Determine the (x, y) coordinate at the center of the cell enclosing the given text.  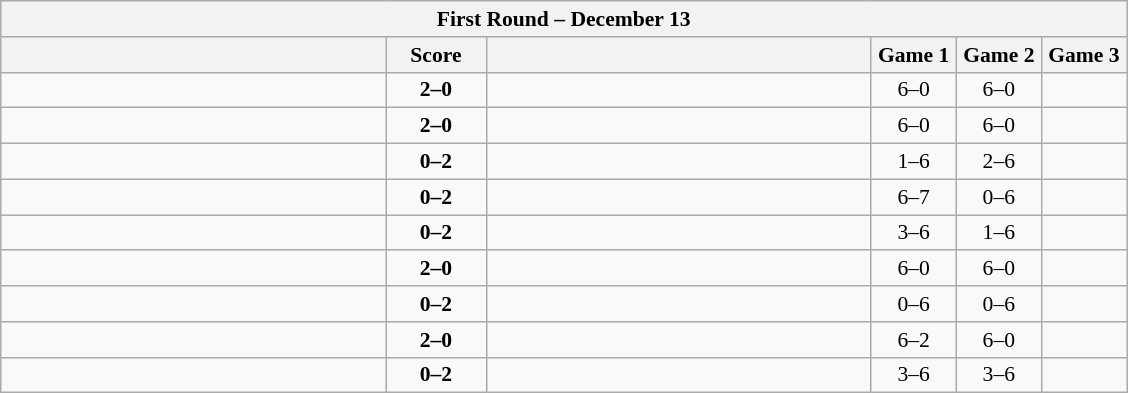
Score (436, 55)
6–7 (914, 197)
Game 1 (914, 55)
Game 3 (1084, 55)
Game 2 (998, 55)
2–6 (998, 162)
6–2 (914, 340)
First Round – December 13 (564, 19)
